Find where the given text appears and provide that cell's center as (x, y) coordinate. 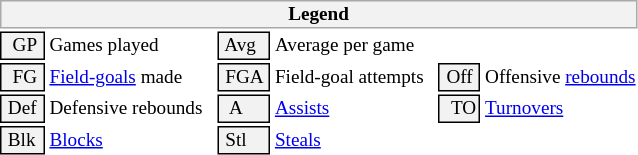
Defensive rebounds (131, 108)
Offensive rebounds (561, 77)
Turnovers (561, 108)
A (244, 108)
Field-goal attempts (354, 77)
Off (460, 77)
Field-goals made (131, 77)
Blocks (131, 140)
Def (22, 108)
Average per game (354, 46)
FGA (244, 77)
Stl (244, 140)
Legend (318, 14)
FG (22, 77)
GP (22, 46)
Games played (131, 46)
Steals (354, 140)
Assists (354, 108)
TO (460, 108)
Avg (244, 46)
Blk (22, 140)
